Find where the given text appears and provide that cell's center as [X, Y] coordinate. 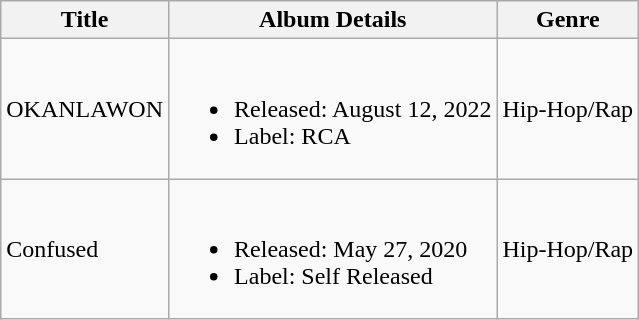
Confused [85, 249]
OKANLAWON [85, 109]
Genre [568, 20]
Title [85, 20]
Released: August 12, 2022Label: RCA [333, 109]
Album Details [333, 20]
Released: May 27, 2020Label: Self Released [333, 249]
